Return (X, Y) of the center of cell containing provided text 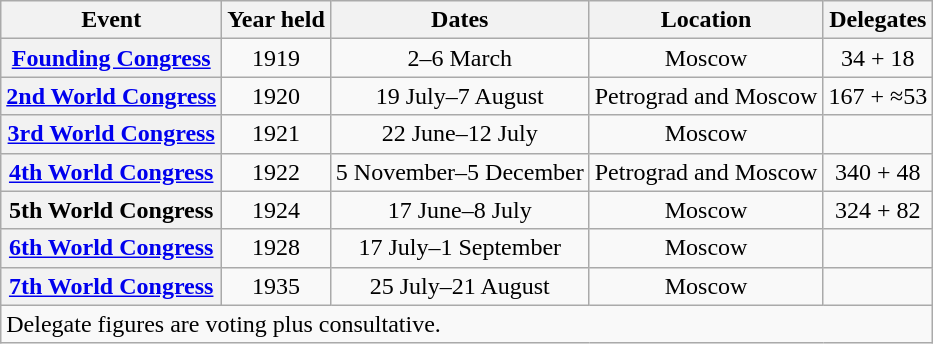
324 + 82 (878, 210)
17 July–1 September (460, 248)
22 June–12 July (460, 134)
4th World Congress (112, 172)
2nd World Congress (112, 96)
1920 (276, 96)
3rd World Congress (112, 134)
19 July–7 August (460, 96)
17 June–8 July (460, 210)
167 + ≈53 (878, 96)
34 + 18 (878, 58)
1921 (276, 134)
2–6 March (460, 58)
Founding Congress (112, 58)
Location (706, 20)
7th World Congress (112, 286)
5 November–5 December (460, 172)
6th World Congress (112, 248)
1924 (276, 210)
Delegate figures are voting plus consultative. (467, 324)
5th World Congress (112, 210)
1928 (276, 248)
1935 (276, 286)
Event (112, 20)
25 July–21 August (460, 286)
340 + 48 (878, 172)
1922 (276, 172)
Year held (276, 20)
Delegates (878, 20)
Dates (460, 20)
1919 (276, 58)
